Capture the cell that displays the provided text and extract its (x, y) central coordinate. 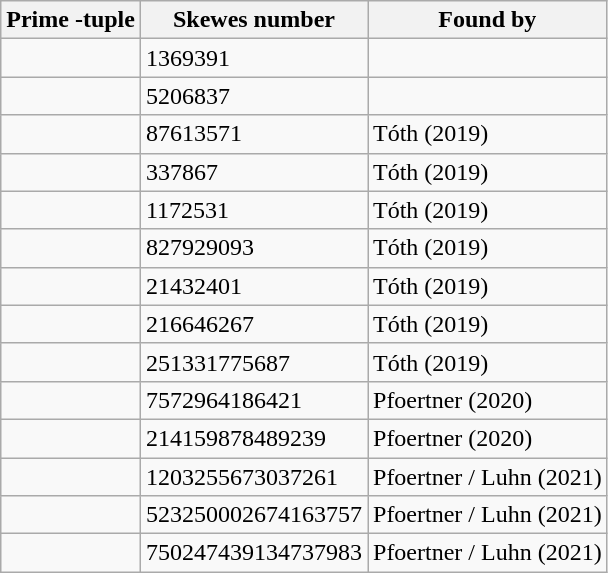
750247439134737983 (254, 553)
21432401 (254, 286)
523250002674163757 (254, 515)
1172531 (254, 210)
1369391 (254, 58)
214159878489239 (254, 438)
827929093 (254, 248)
337867 (254, 172)
5206837 (254, 96)
Prime -tuple (71, 20)
Skewes number (254, 20)
251331775687 (254, 362)
1203255673037261 (254, 477)
216646267 (254, 324)
Found by (488, 20)
7572964186421 (254, 400)
87613571 (254, 134)
